Return the (X, Y) coordinate for the center point of the cell that contains the specified text.  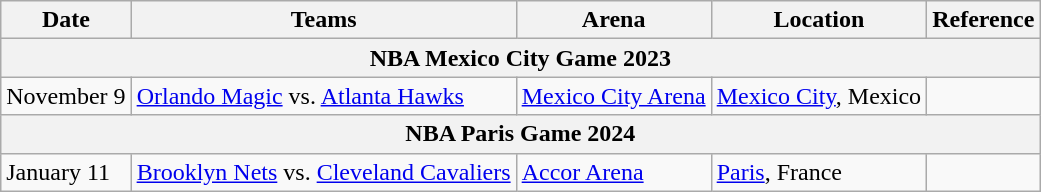
Paris, France (818, 172)
Accor Arena (614, 172)
Reference (984, 20)
Arena (614, 20)
Mexico City, Mexico (818, 96)
January 11 (66, 172)
Date (66, 20)
Mexico City Arena (614, 96)
NBA Mexico City Game 2023 (520, 58)
NBA Paris Game 2024 (520, 134)
Teams (324, 20)
November 9 (66, 96)
Orlando Magic vs. Atlanta Hawks (324, 96)
Location (818, 20)
Brooklyn Nets vs. Cleveland Cavaliers (324, 172)
